Output the [X, Y] coordinate of the center of the cell containing the given text.  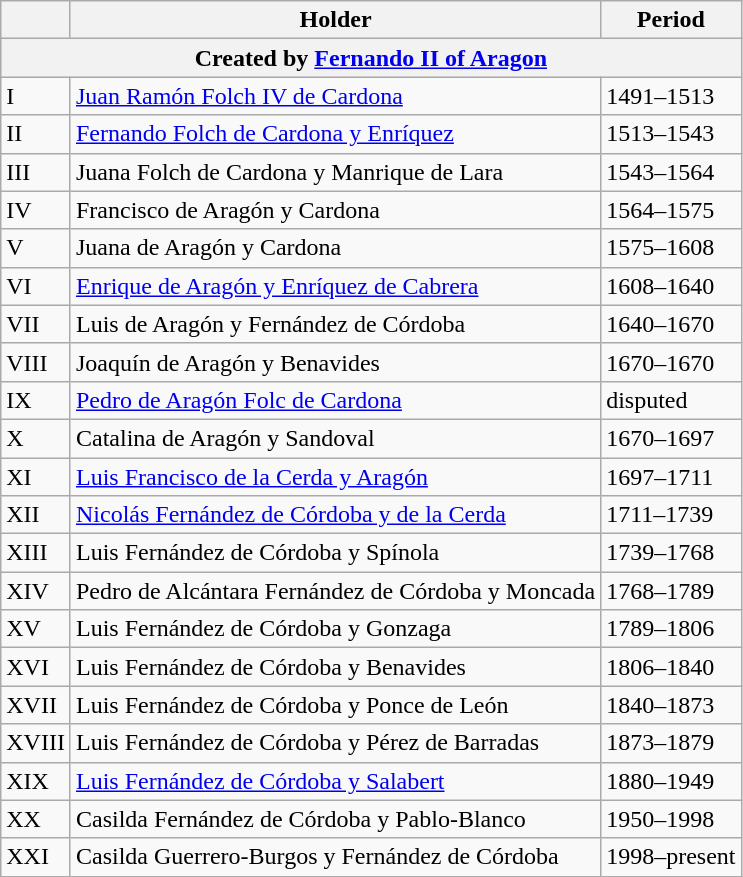
1697–1711 [671, 477]
VIII [36, 362]
XXI [36, 857]
Luis Fernández de Córdoba y Salabert [335, 781]
Enrique de Aragón y Enríquez de Cabrera [335, 286]
1564–1575 [671, 210]
1543–1564 [671, 172]
VI [36, 286]
Francisco de Aragón y Cardona [335, 210]
1513–1543 [671, 134]
1491–1513 [671, 96]
XVIII [36, 743]
XIV [36, 591]
I [36, 96]
Luis Francisco de la Cerda y Aragón [335, 477]
1998–present [671, 857]
II [36, 134]
1608–1640 [671, 286]
1873–1879 [671, 743]
IV [36, 210]
1739–1768 [671, 553]
1806–1840 [671, 667]
Catalina de Aragón y Sandoval [335, 438]
1670–1697 [671, 438]
XIII [36, 553]
Period [671, 20]
Luis Fernández de Córdoba y Spínola [335, 553]
1711–1739 [671, 515]
Pedro de Aragón Folc de Cardona [335, 400]
X [36, 438]
VII [36, 324]
Juan Ramón Folch IV de Cardona [335, 96]
1880–1949 [671, 781]
Juana de Aragón y Cardona [335, 248]
Joaquín de Aragón y Benavides [335, 362]
1789–1806 [671, 629]
Nicolás Fernández de Córdoba y de la Cerda [335, 515]
IX [36, 400]
Juana Folch de Cardona y Manrique de Lara [335, 172]
1670–1670 [671, 362]
Pedro de Alcántara Fernández de Córdoba y Moncada [335, 591]
Luis Fernández de Córdoba y Gonzaga [335, 629]
XVII [36, 705]
disputed [671, 400]
1950–1998 [671, 819]
Luis Fernández de Córdoba y Benavides [335, 667]
1768–1789 [671, 591]
Casilda Guerrero-Burgos y Fernández de Córdoba [335, 857]
Holder [335, 20]
Created by Fernando II of Aragon [371, 58]
Casilda Fernández de Córdoba y Pablo-Blanco [335, 819]
XI [36, 477]
XVI [36, 667]
Luis Fernández de Córdoba y Ponce de León [335, 705]
1575–1608 [671, 248]
Luis de Aragón y Fernández de Córdoba [335, 324]
XIX [36, 781]
V [36, 248]
1640–1670 [671, 324]
Luis Fernández de Córdoba y Pérez de Barradas [335, 743]
XX [36, 819]
XV [36, 629]
Fernando Folch de Cardona y Enríquez [335, 134]
1840–1873 [671, 705]
XII [36, 515]
III [36, 172]
